Extract the [X, Y] coordinate from the center of the cell holding the provided text.  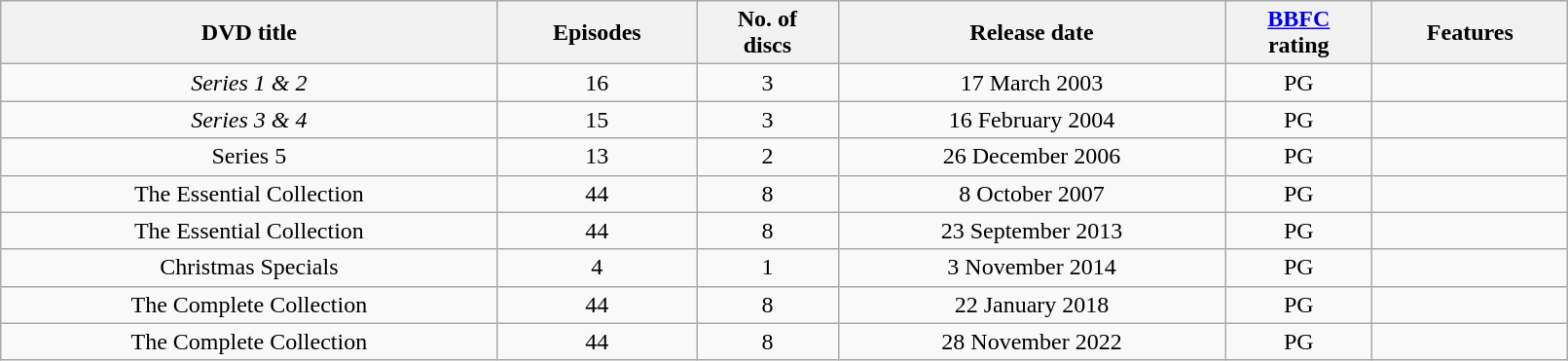
13 [598, 157]
2 [768, 157]
1 [768, 268]
Features [1470, 33]
17 March 2003 [1032, 83]
Series 3 & 4 [249, 120]
28 November 2022 [1032, 342]
4 [598, 268]
No. ofdiscs [768, 33]
Christmas Specials [249, 268]
Series 5 [249, 157]
Series 1 & 2 [249, 83]
23 September 2013 [1032, 231]
Release date [1032, 33]
BBFCrating [1298, 33]
26 December 2006 [1032, 157]
16 [598, 83]
8 October 2007 [1032, 194]
3 November 2014 [1032, 268]
15 [598, 120]
16 February 2004 [1032, 120]
Episodes [598, 33]
22 January 2018 [1032, 305]
DVD title [249, 33]
